Pinpoint the cell where the given text exists, returning its [X, Y] midpoint coordinate. 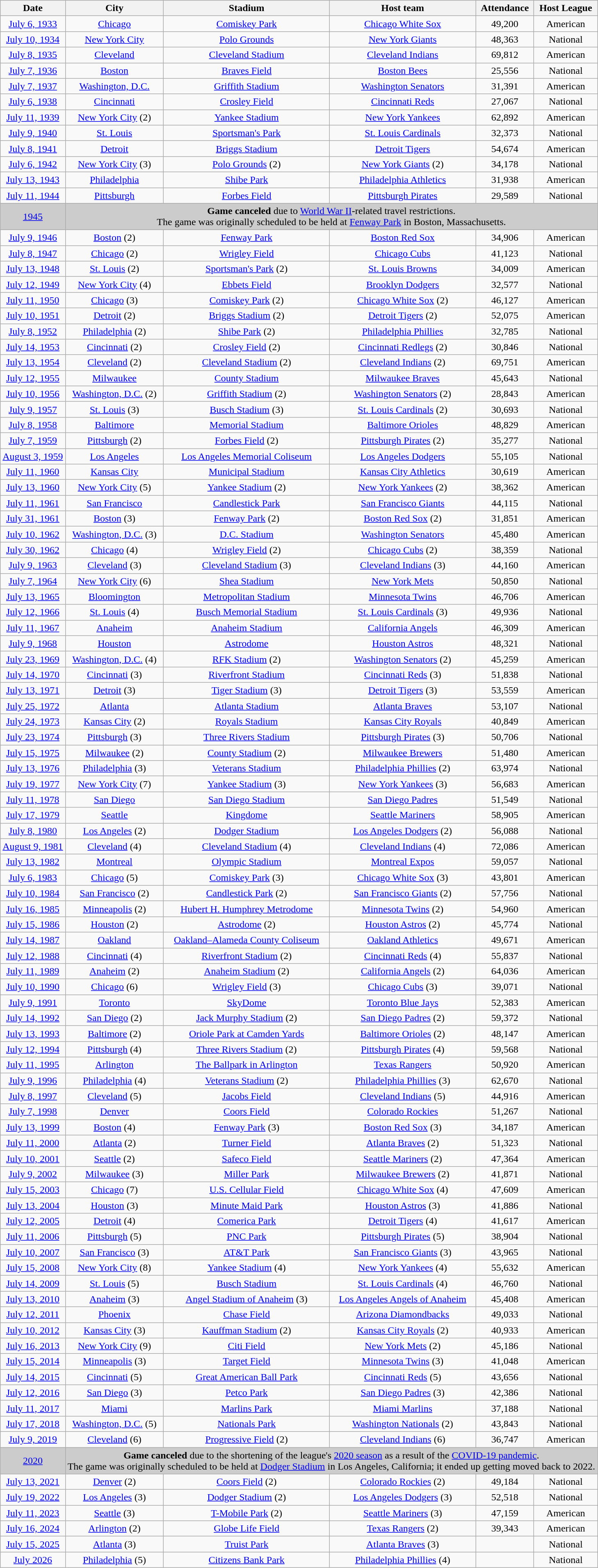
Chase Field [247, 1315]
Detroit Tigers (3) [403, 690]
Minneapolis (2) [114, 909]
Angel Stadium of Anaheim (3) [247, 1299]
Atlanta Stadium [247, 706]
Yankee Stadium (3) [247, 784]
48,147 [505, 1034]
July 8, 1997 [33, 1096]
July 13, 1993 [33, 1034]
Milwaukee [114, 378]
53,107 [505, 706]
Tiger Stadium (3) [247, 690]
July 13, 2010 [33, 1299]
Metropolitan Stadium [247, 597]
San Diego Stadium [247, 800]
Los Angeles Dodgers [403, 456]
Pittsburgh (4) [114, 1049]
49,936 [505, 612]
July 11, 1961 [33, 503]
New York City (6) [114, 581]
July 7, 1936 [33, 71]
Seattle Mariners (3) [403, 1513]
July 9, 1940 [33, 133]
Washington, D.C. (5) [114, 1424]
Colorado Rockies (2) [403, 1482]
48,321 [505, 643]
St. Louis [114, 133]
New York Yankees [403, 117]
31,851 [505, 519]
25,556 [505, 71]
Yankee Stadium (2) [247, 488]
Los Angeles (3) [114, 1497]
Philadelphia [114, 180]
San Diego Padres (3) [403, 1393]
Milwaukee Brewers [403, 753]
30,846 [505, 347]
St. Louis (5) [114, 1283]
Brooklyn Dodgers [403, 285]
Anaheim (2) [114, 971]
Washington, D.C. (3) [114, 534]
48,829 [505, 425]
Philadelphia Phillies (3) [403, 1080]
Houston (2) [114, 924]
34,906 [505, 238]
Los Angeles Angels of Anaheim [403, 1299]
Host team [403, 8]
July 14, 1992 [33, 1018]
Atlanta (2) [114, 1143]
California Angels [403, 628]
Baltimore (2) [114, 1034]
Royals Stadium [247, 722]
July 11, 2006 [33, 1237]
45,259 [505, 659]
Cincinnati Reds (3) [403, 675]
41,123 [505, 253]
July 14, 1987 [33, 940]
Cincinnati (5) [114, 1377]
California Angels (2) [403, 971]
San Francisco (2) [114, 893]
Chicago [114, 24]
July 7, 1964 [33, 581]
43,801 [505, 877]
Chicago White Sox (4) [403, 1190]
52,518 [505, 1497]
Minnesota Twins [403, 597]
Philadelphia Athletics [403, 180]
Truist Park [247, 1544]
Candlestick Park (2) [247, 893]
Fenway Park (2) [247, 519]
Chicago (2) [114, 253]
Miami Marlins [403, 1408]
Chicago Cubs [403, 253]
Cincinnati Reds (4) [403, 956]
Baltimore Orioles [403, 425]
37,188 [505, 1408]
County Stadium [247, 378]
Coors Field (2) [247, 1482]
Los Angeles Dodgers (3) [403, 1497]
47,364 [505, 1158]
59,568 [505, 1049]
July 24, 1973 [33, 722]
50,920 [505, 1065]
Kauffman Stadium (2) [247, 1330]
July 9, 1991 [33, 1003]
July 13, 2004 [33, 1205]
Great American Ball Park [247, 1377]
56,088 [505, 831]
Citi Field [247, 1346]
Game canceled due to World War II-related travel restrictions. The game was originally scheduled to be held at Fenway Park in Boston, Massachusetts. [331, 217]
Kansas City [114, 472]
62,892 [505, 117]
53,559 [505, 690]
Crosley Field [247, 102]
50,850 [505, 581]
Comiskey Park [247, 24]
San Diego (3) [114, 1393]
July 13, 1948 [33, 269]
51,323 [505, 1143]
72,086 [505, 846]
Seattle (2) [114, 1158]
New York City (4) [114, 285]
New York Yankees (3) [403, 784]
38,362 [505, 488]
44,115 [505, 503]
Boston (3) [114, 519]
D.C. Stadium [247, 534]
Philadelphia (3) [114, 768]
Pittsburgh Pirates (2) [403, 440]
San Francisco Giants (3) [403, 1252]
Pittsburgh Pirates (4) [403, 1049]
Houston (3) [114, 1205]
Colorado Rockies [403, 1112]
July 12, 1988 [33, 956]
July 13, 1976 [33, 768]
St. Louis (4) [114, 612]
New York Giants [403, 39]
Cleveland Indians [403, 55]
July 15, 1986 [33, 924]
Ebbets Field [247, 285]
Philadelphia (4) [114, 1080]
Chicago White Sox (2) [403, 300]
32,785 [505, 331]
39,071 [505, 987]
St. Louis (3) [114, 409]
45,774 [505, 924]
July 13, 1943 [33, 180]
T-Mobile Park (2) [247, 1513]
July 8, 1952 [33, 331]
51,838 [505, 675]
July 14, 1970 [33, 675]
July 8, 1980 [33, 831]
July 16, 2024 [33, 1529]
Washington, D.C. [114, 86]
City [114, 8]
Riverfront Stadium (2) [247, 956]
Fenway Park (3) [247, 1127]
July 15, 2003 [33, 1190]
Jacobs Field [247, 1096]
Arizona Diamondbacks [403, 1315]
Yankee Stadium [247, 117]
44,160 [505, 565]
Petco Park [247, 1393]
Boston Red Sox (3) [403, 1127]
July 7, 1998 [33, 1112]
50,706 [505, 737]
New York Mets (2) [403, 1346]
August 3, 1959 [33, 456]
Pittsburgh Pirates (3) [403, 737]
Polo Grounds [247, 39]
Boston (2) [114, 238]
Chicago (7) [114, 1190]
July 13, 2021 [33, 1482]
July 9, 2002 [33, 1174]
Marlins Park [247, 1408]
55,837 [505, 956]
Cleveland [114, 55]
Chicago White Sox (3) [403, 877]
54,674 [505, 148]
Los Angeles (2) [114, 831]
July 15, 2008 [33, 1268]
Cincinnati (3) [114, 675]
Pittsburgh (2) [114, 440]
July 11, 1939 [33, 117]
July 13, 1954 [33, 362]
Seattle (3) [114, 1513]
56,683 [505, 784]
59,057 [505, 862]
Olympic Stadium [247, 862]
Philadelphia (2) [114, 331]
Pittsburgh Pirates [403, 196]
U.S. Cellular Field [247, 1190]
45,408 [505, 1299]
The Ballpark in Arlington [247, 1065]
Detroit (2) [114, 316]
July 13, 1982 [33, 862]
Baltimore Orioles (2) [403, 1034]
Date [33, 8]
43,843 [505, 1424]
Griffith Stadium (2) [247, 394]
July 23, 1974 [33, 737]
Baltimore [114, 425]
Montreal Expos [403, 862]
Yankee Stadium (4) [247, 1268]
Cleveland Stadium (2) [247, 362]
Oakland [114, 940]
July 13, 1965 [33, 597]
New York City (2) [114, 117]
Chicago (5) [114, 877]
54,960 [505, 909]
St. Louis (2) [114, 269]
Comiskey Park (2) [247, 300]
Cincinnati Reds [403, 102]
Washington Nationals (2) [403, 1424]
July 7, 1937 [33, 86]
Cleveland (4) [114, 846]
Comiskey Park (3) [247, 877]
29,589 [505, 196]
July 11, 2017 [33, 1408]
Braves Field [247, 71]
Boston Red Sox (2) [403, 519]
Chicago (4) [114, 550]
43,965 [505, 1252]
July 7, 1959 [33, 440]
July 10, 1984 [33, 893]
57,756 [505, 893]
July 31, 1961 [33, 519]
July 8, 1935 [33, 55]
Boston Bees [403, 71]
July 11, 1950 [33, 300]
Veterans Stadium [247, 768]
July 6, 1933 [33, 24]
July 13, 1971 [33, 690]
Texas Rangers [403, 1065]
July 10, 1962 [33, 534]
Minnesota Twins (3) [403, 1361]
New York City (8) [114, 1268]
Pittsburgh [114, 196]
41,048 [505, 1361]
Coors Field [247, 1112]
Three Rivers Stadium (2) [247, 1049]
46,706 [505, 597]
Kansas City (2) [114, 722]
New York City (3) [114, 164]
Boston [114, 71]
46,760 [505, 1283]
July 30, 1962 [33, 550]
Pittsburgh Pirates (5) [403, 1237]
51,549 [505, 800]
Crosley Field (2) [247, 347]
34,187 [505, 1127]
38,359 [505, 550]
Atlanta Braves (2) [403, 1143]
34,178 [505, 164]
July 9, 2019 [33, 1439]
51,267 [505, 1112]
San Francisco [114, 503]
Busch Memorial Stadium [247, 612]
July 14, 1953 [33, 347]
Anaheim Stadium [247, 628]
Minute Maid Park [247, 1205]
Fenway Park [247, 238]
Washington, D.C. (2) [114, 394]
July 13, 1999 [33, 1127]
Seattle Mariners [403, 815]
Citizens Bank Park [247, 1560]
Oriole Park at Camden Yards [247, 1034]
Astrodome [247, 643]
San Diego Padres (2) [403, 1018]
41,886 [505, 1205]
July 16, 2013 [33, 1346]
Hubert H. Humphrey Metrodome [247, 909]
St. Louis Cardinals (2) [403, 409]
Minneapolis (3) [114, 1361]
Anaheim [114, 628]
SkyDome [247, 1003]
Dodger Stadium [247, 831]
San Diego Padres [403, 800]
Houston Astros (2) [403, 924]
63,974 [505, 768]
July 14, 2015 [33, 1377]
Milwaukee (3) [114, 1174]
July 8, 1947 [33, 253]
St. Louis Browns [403, 269]
New York City (9) [114, 1346]
August 9, 1981 [33, 846]
St. Louis Cardinals [403, 133]
Boston (4) [114, 1127]
55,632 [505, 1268]
Attendance [505, 8]
43,656 [505, 1377]
St. Louis Cardinals (3) [403, 612]
Chicago Cubs (3) [403, 987]
34,009 [505, 269]
Forbes Field [247, 196]
Polo Grounds (2) [247, 164]
July 16, 1985 [33, 909]
July 10, 2012 [33, 1330]
Wrigley Field [247, 253]
July 17, 1979 [33, 815]
Cleveland (5) [114, 1096]
49,184 [505, 1482]
Cincinnati [114, 102]
Milwaukee Braves [403, 378]
New York City [114, 39]
Cincinnati Redlegs (2) [403, 347]
County Stadium (2) [247, 753]
July 9, 1996 [33, 1080]
Target Field [247, 1361]
Cleveland (3) [114, 565]
July 15, 1975 [33, 753]
July 6, 1942 [33, 164]
Philadelphia Phillies (2) [403, 768]
July 11, 2023 [33, 1513]
Philadelphia Phillies (4) [403, 1560]
July 6, 1983 [33, 877]
Anaheim (3) [114, 1299]
Denver [114, 1112]
Turner Field [247, 1143]
49,033 [505, 1315]
Milwaukee (2) [114, 753]
Kansas City Athletics [403, 472]
July 15, 2025 [33, 1544]
July 10, 2001 [33, 1158]
Detroit (3) [114, 690]
Anaheim Stadium (2) [247, 971]
Cleveland (6) [114, 1439]
Houston Astros [403, 643]
July 11, 1967 [33, 628]
Pittsburgh (5) [114, 1237]
July 11, 1989 [33, 971]
AT&T Park [247, 1252]
July 12, 2011 [33, 1315]
42,386 [505, 1393]
31,938 [505, 180]
Municipal Stadium [247, 472]
Bloomington [114, 597]
July 9, 1963 [33, 565]
PNC Park [247, 1237]
69,812 [505, 55]
Veterans Stadium (2) [247, 1080]
July 9, 1968 [33, 643]
Phoenix [114, 1315]
Philadelphia Phillies [403, 331]
Cleveland Stadium [247, 55]
39,343 [505, 1529]
Houston Astros (3) [403, 1205]
St. Louis Cardinals (4) [403, 1283]
Jack Murphy Stadium (2) [247, 1018]
Montreal [114, 862]
RFK Stadium (2) [247, 659]
San Francisco Giants (2) [403, 893]
32,373 [505, 133]
San Francisco Giants [403, 503]
July 8, 1941 [33, 148]
Stadium [247, 8]
Los Angeles Dodgers (2) [403, 831]
Briggs Stadium [247, 148]
Cleveland Indians (5) [403, 1096]
Shibe Park (2) [247, 331]
July 14, 2009 [33, 1283]
July 25, 1972 [33, 706]
New York Giants (2) [403, 164]
Progressive Field (2) [247, 1439]
Cleveland Indians (2) [403, 362]
Atlanta (3) [114, 1544]
Detroit Tigers (2) [403, 316]
Host League [566, 8]
52,075 [505, 316]
July 9, 1957 [33, 409]
1945 [33, 217]
Busch Stadium [247, 1283]
52,383 [505, 1003]
July 6, 1938 [33, 102]
Philadelphia (5) [114, 1560]
49,671 [505, 940]
Kansas City Royals [403, 722]
New York Mets [403, 581]
Nationals Park [247, 1424]
July 11, 1995 [33, 1065]
Atlanta [114, 706]
July 10, 1956 [33, 394]
Seattle [114, 815]
Detroit [114, 148]
Oakland–Alameda County Coliseum [247, 940]
New York Yankees (4) [403, 1268]
Three Rivers Stadium [247, 737]
Cleveland Indians (6) [403, 1439]
45,643 [505, 378]
Washington, D.C. (4) [114, 659]
New York City (7) [114, 784]
July 13, 1960 [33, 488]
Atlanta Braves [403, 706]
45,480 [505, 534]
San Francisco (3) [114, 1252]
59,372 [505, 1018]
Arlington [114, 1065]
Milwaukee Brewers (2) [403, 1174]
July 10, 1951 [33, 316]
Detroit (4) [114, 1221]
Chicago Cubs (2) [403, 550]
Arlington (2) [114, 1529]
28,843 [505, 394]
July 15, 2014 [33, 1361]
Cleveland (2) [114, 362]
Atlanta Braves (3) [403, 1544]
July 11, 1960 [33, 472]
Oakland Athletics [403, 940]
July 11, 1978 [33, 800]
New York City (5) [114, 488]
July 12, 2005 [33, 1221]
Denver (2) [114, 1482]
July 11, 1944 [33, 196]
46,309 [505, 628]
Pittsburgh (3) [114, 737]
July 23, 1969 [33, 659]
New York Yankees (2) [403, 488]
Toronto Blue Jays [403, 1003]
38,904 [505, 1237]
Boston Red Sox [403, 238]
July 12, 2016 [33, 1393]
58,905 [505, 815]
Wrigley Field (3) [247, 987]
July 19, 2022 [33, 1497]
Sportsman's Park (2) [247, 269]
Miami [114, 1408]
36,747 [505, 1439]
July 8, 1958 [33, 425]
Kingdome [247, 815]
San Diego [114, 800]
49,200 [505, 24]
47,609 [505, 1190]
41,871 [505, 1174]
Cleveland Stadium (3) [247, 565]
Seattle Mariners (2) [403, 1158]
Shea Stadium [247, 581]
Sportsman's Park [247, 133]
Briggs Stadium (2) [247, 316]
July 12, 1994 [33, 1049]
Kansas City (3) [114, 1330]
45,186 [505, 1346]
July 12, 1955 [33, 378]
Detroit Tigers [403, 148]
July 11, 2000 [33, 1143]
Cleveland Indians (4) [403, 846]
Riverfront Stadium [247, 675]
Cleveland Indians (3) [403, 565]
55,105 [505, 456]
44,916 [505, 1096]
64,036 [505, 971]
41,617 [505, 1221]
62,670 [505, 1080]
46,127 [505, 300]
30,693 [505, 409]
Forbes Field (2) [247, 440]
Dodger Stadium (2) [247, 1497]
32,577 [505, 285]
47,159 [505, 1513]
July 12, 1966 [33, 612]
July 9, 1946 [33, 238]
2020 [33, 1461]
Miller Park [247, 1174]
Chicago (3) [114, 300]
July 10, 2007 [33, 1252]
Shibe Park [247, 180]
35,277 [505, 440]
40,933 [505, 1330]
30,619 [505, 472]
69,751 [505, 362]
Kansas City Royals (2) [403, 1330]
Wrigley Field (2) [247, 550]
27,067 [505, 102]
Astrodome (2) [247, 924]
Comerica Park [247, 1221]
July 17, 2018 [33, 1424]
40,849 [505, 722]
Busch Stadium (3) [247, 409]
Cincinnati Reds (5) [403, 1377]
July 12, 1949 [33, 285]
Chicago (6) [114, 987]
Toronto [114, 1003]
Cincinnati (2) [114, 347]
Houston [114, 643]
July 10, 1934 [33, 39]
Los Angeles Memorial Coliseum [247, 456]
Texas Rangers (2) [403, 1529]
48,363 [505, 39]
San Diego (2) [114, 1018]
Cincinnati (4) [114, 956]
Candlestick Park [247, 503]
Globe Life Field [247, 1529]
July 10, 1990 [33, 987]
Griffith Stadium [247, 86]
July 2026 [33, 1560]
Safeco Field [247, 1158]
51,480 [505, 753]
July 19, 1977 [33, 784]
Minnesota Twins (2) [403, 909]
31,391 [505, 86]
Los Angeles [114, 456]
Chicago White Sox [403, 24]
Cleveland Stadium (4) [247, 846]
Memorial Stadium [247, 425]
Detroit Tigers (4) [403, 1221]
